Return (x, y) of the center of cell containing provided text 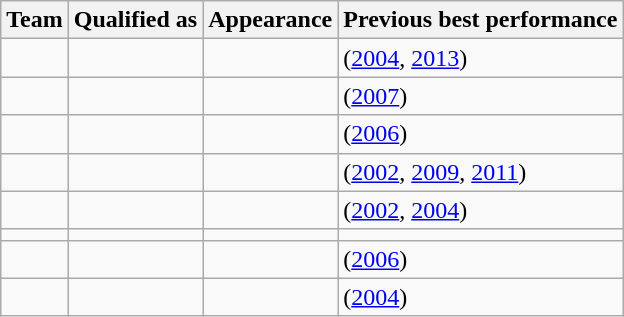
(2007) (480, 96)
(2002, 2004) (480, 210)
(2002, 2009, 2011) (480, 172)
Team (35, 20)
Appearance (270, 20)
Qualified as (135, 20)
(2004) (480, 297)
(2004, 2013) (480, 58)
Previous best performance (480, 20)
